Extract the (X, Y) coordinate from the center of the cell holding the provided text.  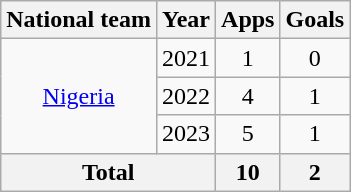
Nigeria (79, 96)
2023 (186, 134)
2 (315, 172)
National team (79, 20)
0 (315, 58)
Year (186, 20)
Total (108, 172)
5 (248, 134)
2022 (186, 96)
10 (248, 172)
Goals (315, 20)
2021 (186, 58)
4 (248, 96)
Apps (248, 20)
